Return [X, Y] of the center of cell containing provided text 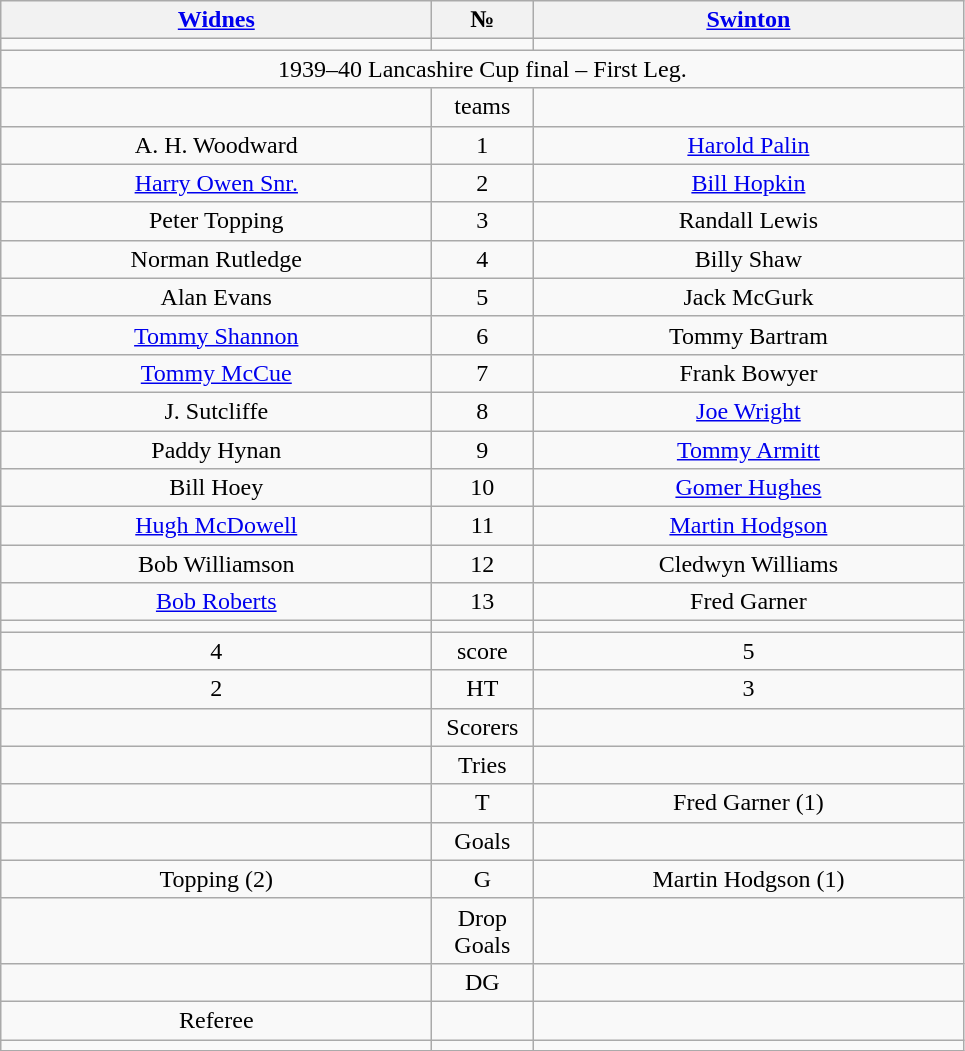
№ [482, 20]
Alan Evans [216, 297]
Goals [482, 841]
Peter Topping [216, 221]
13 [482, 602]
Bob Roberts [216, 602]
6 [482, 335]
Bill Hopkin [748, 183]
Paddy Hynan [216, 449]
8 [482, 411]
Swinton [748, 20]
Fred Garner [748, 602]
1 [482, 145]
HT [482, 689]
Fred Garner (1) [748, 803]
teams [482, 107]
Martin Hodgson (1) [748, 879]
G [482, 879]
Gomer Hughes [748, 488]
DG [482, 982]
Norman Rutledge [216, 259]
Billy Shaw [748, 259]
Drop Goals [482, 930]
Tries [482, 765]
9 [482, 449]
7 [482, 373]
Tommy Bartram [748, 335]
Cledwyn Williams [748, 564]
Referee [216, 1020]
Martin Hodgson [748, 526]
Topping (2) [216, 879]
Tommy McCue [216, 373]
T [482, 803]
J. Sutcliffe [216, 411]
Randall Lewis [748, 221]
10 [482, 488]
1939–40 Lancashire Cup final – First Leg. [482, 69]
Tommy Shannon [216, 335]
score [482, 651]
Harry Owen Snr. [216, 183]
Joe Wright [748, 411]
Frank Bowyer [748, 373]
Bill Hoey [216, 488]
Harold Palin [748, 145]
Hugh McDowell [216, 526]
Bob Williamson [216, 564]
Tommy Armitt [748, 449]
11 [482, 526]
Jack McGurk [748, 297]
Scorers [482, 727]
Widnes [216, 20]
A. H. Woodward [216, 145]
12 [482, 564]
